Search for the cell housing the specified text and yield its [X, Y] center coordinate. 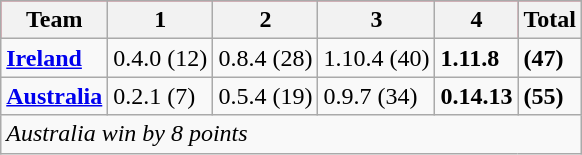
2 [266, 20]
1 [160, 20]
Ireland [54, 58]
3 [376, 20]
4 [476, 20]
Australia win by 8 points [292, 134]
0.5.4 (19) [266, 96]
0.2.1 (7) [160, 96]
Total [550, 20]
Team [54, 20]
1.10.4 (40) [376, 58]
0.8.4 (28) [266, 58]
1.11.8 [476, 58]
0.4.0 (12) [160, 58]
0.14.13 [476, 96]
(55) [550, 96]
0.9.7 (34) [376, 96]
(47) [550, 58]
Australia [54, 96]
